Search for the cell housing the specified text and yield its [x, y] center coordinate. 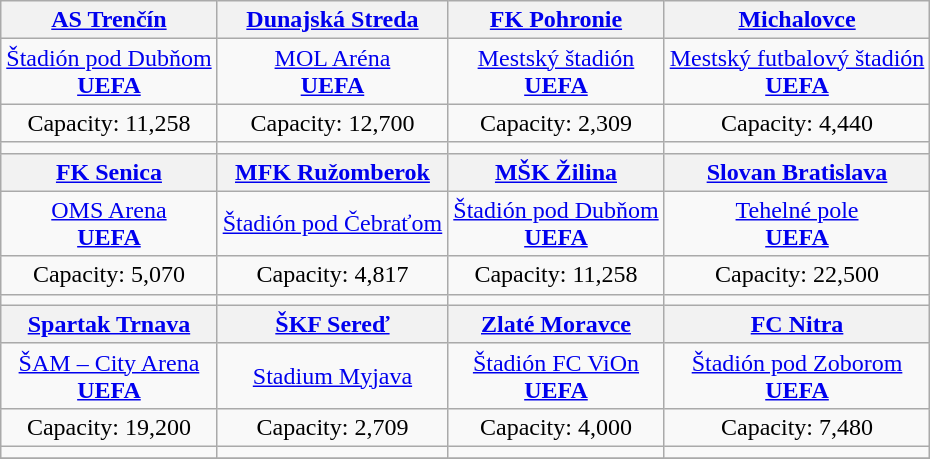
Mestský štadión UEFA [556, 72]
Capacity: 19,200 [109, 427]
Capacity: 5,070 [109, 275]
Štadión pod Čebraťom [332, 224]
FK Senica [109, 172]
Štadión pod Zoborom UEFA [797, 376]
MOL Aréna UEFA [332, 72]
FK Pohronie [556, 20]
Capacity: 7,480 [797, 427]
Stadium Myjava [332, 376]
Capacity: 22,500 [797, 275]
Capacity: 12,700 [332, 123]
ŠKF Sereď [332, 324]
Dunajská Streda [332, 20]
Capacity: 4,440 [797, 123]
AS Trenčín [109, 20]
Michalovce [797, 20]
Capacity: 4,817 [332, 275]
Mestský futbalový štadión UEFA [797, 72]
Capacity: 4,000 [556, 427]
Capacity: 2,709 [332, 427]
MFK Ružomberok [332, 172]
Slovan Bratislava [797, 172]
OMS ArenaUEFA [109, 224]
Štadión FC ViOn UEFA [556, 376]
Capacity: 2,309 [556, 123]
FC Nitra [797, 324]
ŠAM – City ArenaUEFA [109, 376]
Zlaté Moravce [556, 324]
Tehelné pole UEFA [797, 224]
MŠK Žilina [556, 172]
Spartak Trnava [109, 324]
